Detect which cell encompasses the target text, then output its (X, Y) center coordinate. 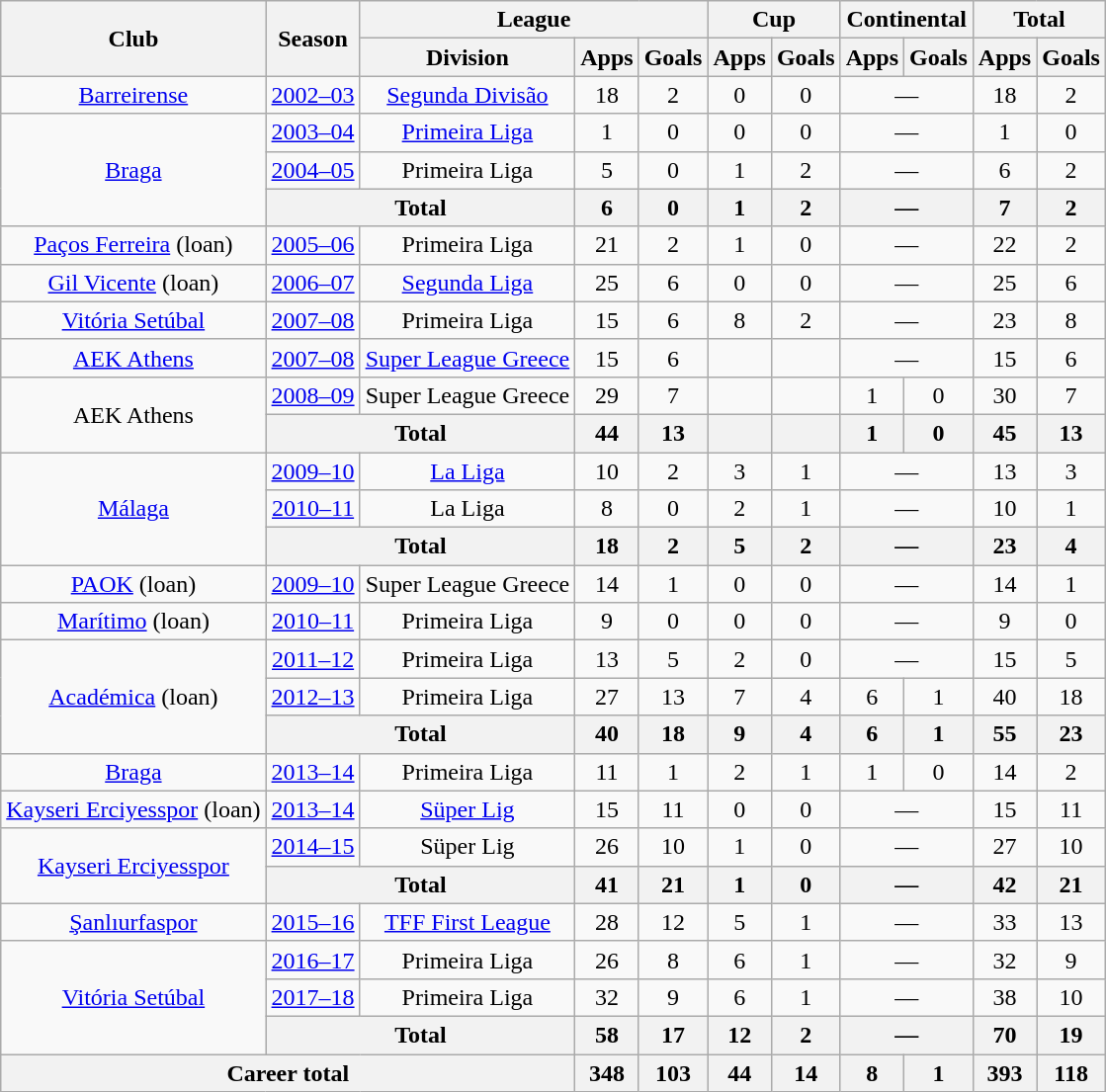
2017–18 (312, 997)
348 (607, 1072)
Continental (906, 20)
Kayseri Erciyesspor (133, 866)
Career total (289, 1072)
33 (1004, 922)
103 (673, 1072)
Segunda Divisão (468, 95)
2005–06 (312, 245)
55 (1004, 734)
2002–03 (312, 95)
Club (133, 39)
17 (673, 1035)
28 (607, 922)
Gil Vicente (loan) (133, 283)
Cup (774, 20)
118 (1071, 1072)
29 (607, 395)
30 (1004, 395)
Division (468, 57)
Şanlıurfaspor (133, 922)
22 (1004, 245)
TFF First League (468, 922)
45 (1004, 433)
19 (1071, 1035)
PAOK (loan) (133, 584)
2016–17 (312, 960)
42 (1004, 884)
Académica (loan) (133, 697)
70 (1004, 1035)
2014–15 (312, 847)
58 (607, 1035)
2004–05 (312, 170)
38 (1004, 997)
Paços Ferreira (loan) (133, 245)
2003–04 (312, 132)
Barreirense (133, 95)
41 (607, 884)
2011–12 (312, 659)
Málaga (133, 509)
League (534, 20)
Kayseri Erciyesspor (loan) (133, 809)
2008–09 (312, 395)
2015–16 (312, 922)
Season (312, 39)
2012–13 (312, 697)
Marítimo (loan) (133, 622)
2006–07 (312, 283)
Segunda Liga (468, 283)
393 (1004, 1072)
